Identify which cell holds the provided text, then report its (X, Y) central coordinate. 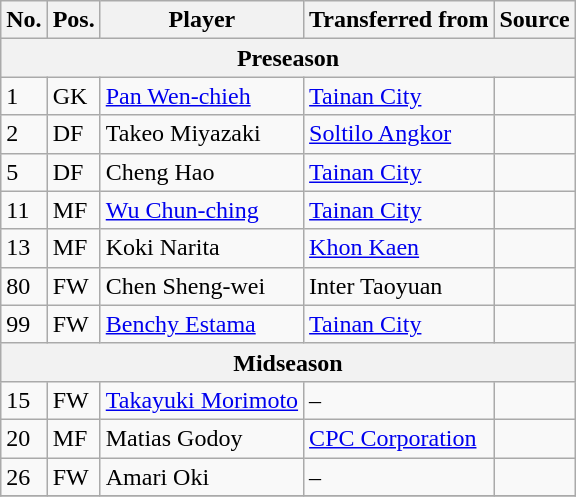
80 (24, 286)
Player (202, 20)
Transferred from (399, 20)
Wu Chun-ching (202, 210)
Preseason (288, 58)
Benchy Estama (202, 324)
99 (24, 324)
1 (24, 96)
11 (24, 210)
Amari Oki (202, 477)
No. (24, 20)
Midseason (288, 362)
13 (24, 248)
Cheng Hao (202, 172)
Source (534, 20)
5 (24, 172)
CPC Corporation (399, 438)
Pan Wen-chieh (202, 96)
15 (24, 400)
GK (74, 96)
20 (24, 438)
Chen Sheng-wei (202, 286)
Matias Godoy (202, 438)
Takeo Miyazaki (202, 134)
Khon Kaen (399, 248)
Inter Taoyuan (399, 286)
Takayuki Morimoto (202, 400)
Koki Narita (202, 248)
Pos. (74, 20)
2 (24, 134)
Soltilo Angkor (399, 134)
26 (24, 477)
